Determine the [X, Y] coordinate at the center of the cell enclosing the given text.  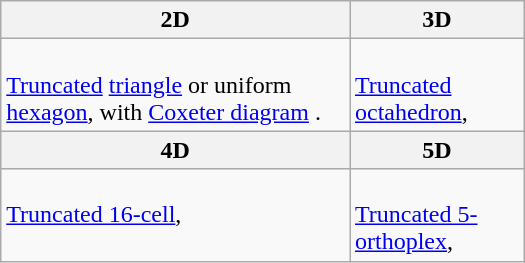
2D [176, 20]
Truncated 5-orthoplex, [438, 215]
Truncated 16-cell, [176, 215]
4D [176, 150]
5D [438, 150]
3D [438, 20]
Truncated triangle or uniform hexagon, with Coxeter diagram . [176, 85]
Truncated octahedron, [438, 85]
